Search for the cell housing the specified text and yield its (X, Y) center coordinate. 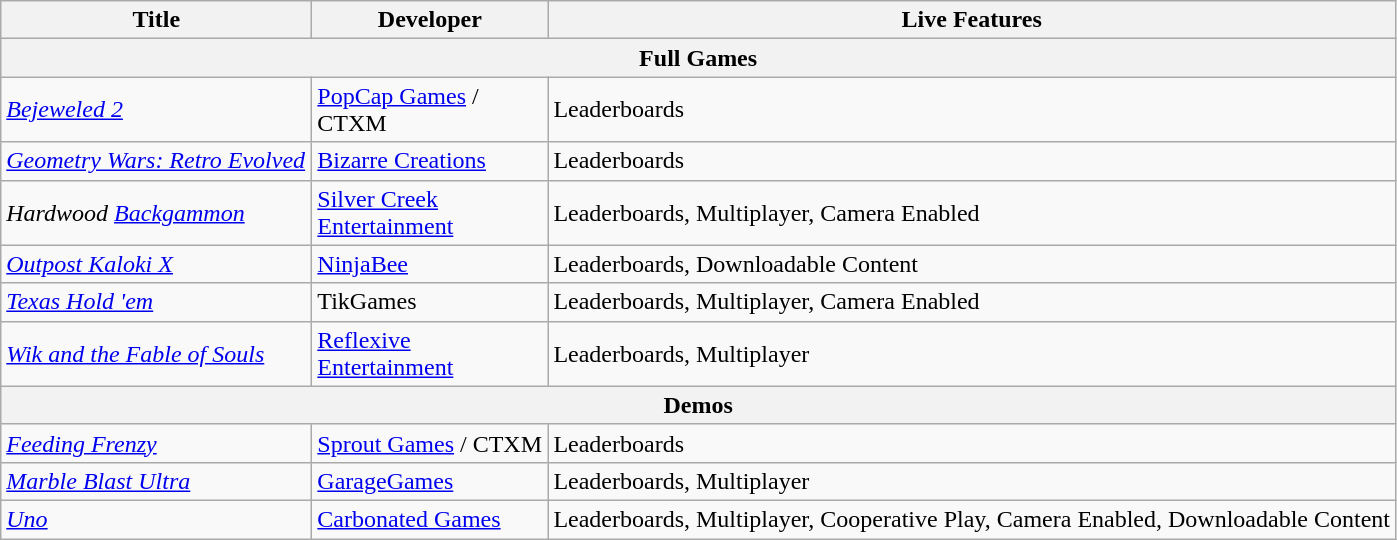
Geometry Wars: Retro Evolved (156, 161)
Leaderboards, Multiplayer, Cooperative Play, Camera Enabled, Downloadable Content (972, 519)
Live Features (972, 20)
GarageGames (430, 481)
Outpost Kaloki X (156, 264)
Title (156, 20)
Carbonated Games (430, 519)
Feeding Frenzy (156, 443)
Wik and the Fable of Souls (156, 354)
Bejeweled 2 (156, 110)
Silver Creek Entertainment (430, 212)
Texas Hold 'em (156, 302)
Hardwood Backgammon (156, 212)
Bizarre Creations (430, 161)
NinjaBee (430, 264)
TikGames (430, 302)
Developer (430, 20)
Marble Blast Ultra (156, 481)
Reflexive Entertainment (430, 354)
Uno (156, 519)
PopCap Games / CTXM (430, 110)
Sprout Games / CTXM (430, 443)
Full Games (698, 58)
Demos (698, 405)
Leaderboards, Downloadable Content (972, 264)
